Output the [x, y] coordinate of the center of the cell containing the given text.  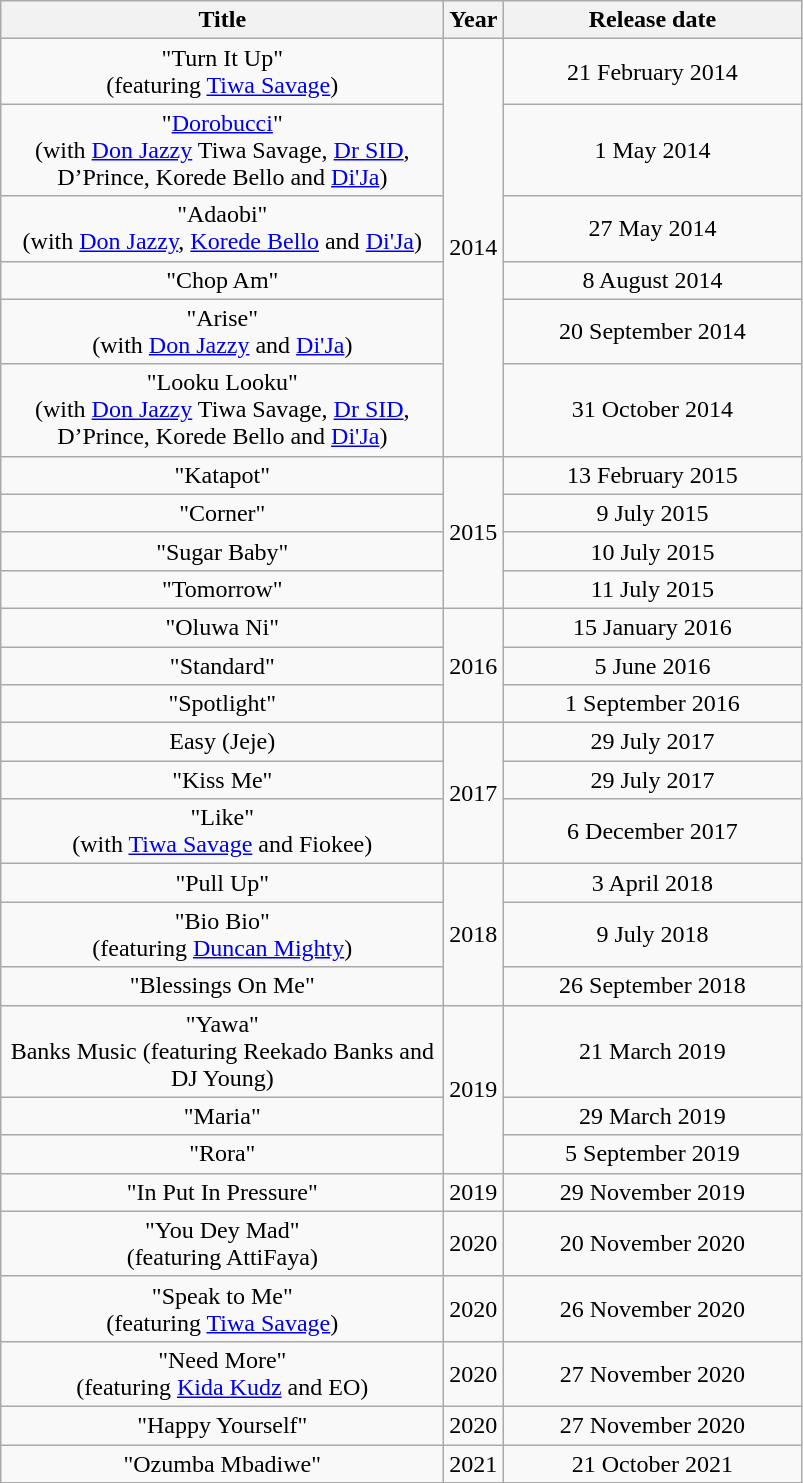
9 July 2015 [652, 513]
2016 [474, 665]
"Speak to Me"(featuring Tiwa Savage) [222, 1308]
Title [222, 20]
"Yawa" Banks Music (featuring Reekado Banks and DJ Young) [222, 1051]
"Tomorrow" [222, 589]
31 October 2014 [652, 410]
2018 [474, 934]
21 March 2019 [652, 1051]
10 July 2015 [652, 551]
"Oluwa Ni" [222, 627]
2021 [474, 1463]
"Happy Yourself" [222, 1425]
"Corner" [222, 513]
"Chop Am" [222, 280]
"Sugar Baby" [222, 551]
21 February 2014 [652, 72]
2015 [474, 532]
"You Dey Mad" (featuring AttiFaya) [222, 1244]
2014 [474, 248]
1 May 2014 [652, 150]
"Like" (with Tiwa Savage and Fiokee) [222, 832]
"Spotlight" [222, 704]
Easy (Jeje) [222, 742]
3 April 2018 [652, 883]
15 January 2016 [652, 627]
"Adaobi" (with Don Jazzy, Korede Bello and Di'Ja) [222, 228]
27 May 2014 [652, 228]
"Bio Bio" (featuring Duncan Mighty) [222, 934]
20 November 2020 [652, 1244]
26 November 2020 [652, 1308]
"Turn It Up" (featuring Tiwa Savage) [222, 72]
9 July 2018 [652, 934]
11 July 2015 [652, 589]
"Dorobucci" (with Don Jazzy Tiwa Savage, Dr SID, D’Prince, Korede Bello and Di'Ja) [222, 150]
2017 [474, 794]
Release date [652, 20]
"Ozumba Mbadiwe" [222, 1463]
5 June 2016 [652, 665]
"Arise" (with Don Jazzy and Di'Ja) [222, 332]
"Kiss Me" [222, 780]
26 September 2018 [652, 986]
13 February 2015 [652, 475]
29 November 2019 [652, 1192]
"Rora" [222, 1154]
"Katapot" [222, 475]
20 September 2014 [652, 332]
21 October 2021 [652, 1463]
"Standard" [222, 665]
"Need More" (featuring Kida Kudz and EO) [222, 1374]
1 September 2016 [652, 704]
"Maria" [222, 1116]
"Pull Up" [222, 883]
29 March 2019 [652, 1116]
Year [474, 20]
6 December 2017 [652, 832]
"Blessings On Me" [222, 986]
8 August 2014 [652, 280]
"Looku Looku" (with Don Jazzy Tiwa Savage, Dr SID, D’Prince, Korede Bello and Di'Ja) [222, 410]
"In Put In Pressure" [222, 1192]
5 September 2019 [652, 1154]
